Locate the cell with the specified text and output its (X, Y) center coordinate. 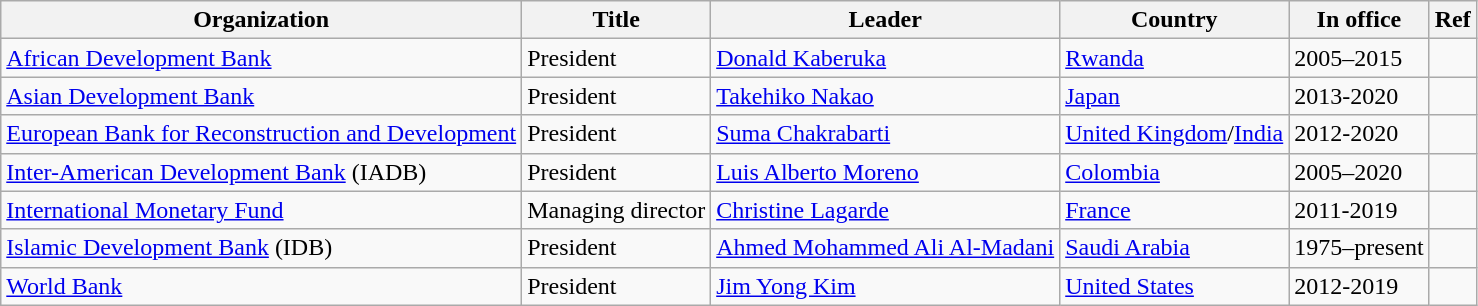
International Monetary Fund (262, 210)
Colombia (1174, 172)
Suma Chakrabarti (886, 134)
United Kingdom/India (1174, 134)
European Bank for Reconstruction and Development (262, 134)
In office (1359, 20)
Managing director (616, 210)
Ref (1452, 20)
Organization (262, 20)
World Bank (262, 286)
Luis Alberto Moreno (886, 172)
Takehiko Nakao (886, 96)
Saudi Arabia (1174, 248)
2013-2020 (1359, 96)
2005–2020 (1359, 172)
2005–2015 (1359, 58)
France (1174, 210)
Asian Development Bank (262, 96)
Donald Kaberuka (886, 58)
2011-2019 (1359, 210)
2012-2019 (1359, 286)
Christine Lagarde (886, 210)
Ahmed Mohammed Ali Al-Madani (886, 248)
Jim Yong Kim (886, 286)
Japan (1174, 96)
Leader (886, 20)
African Development Bank (262, 58)
1975–present (1359, 248)
2012-2020 (1359, 134)
Islamic Development Bank (IDB) (262, 248)
Title (616, 20)
United States (1174, 286)
Inter-American Development Bank (IADB) (262, 172)
Country (1174, 20)
Rwanda (1174, 58)
